Provide the [X, Y] coordinate of the cell's center where the given text is located.  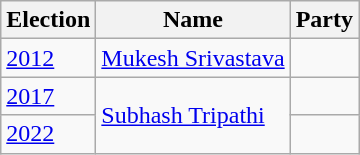
Name [193, 20]
2012 [48, 58]
2017 [48, 96]
Party [324, 20]
Mukesh Srivastava [193, 58]
Subhash Tripathi [193, 115]
2022 [48, 134]
Election [48, 20]
